Provide the (x, y) coordinate of the cell's center where the given text is located.  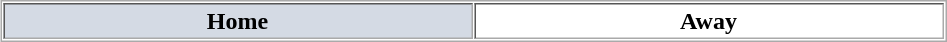
Home (238, 21)
Away (709, 21)
